From the cell containing the given text, extract its center point as (X, Y) coordinate. 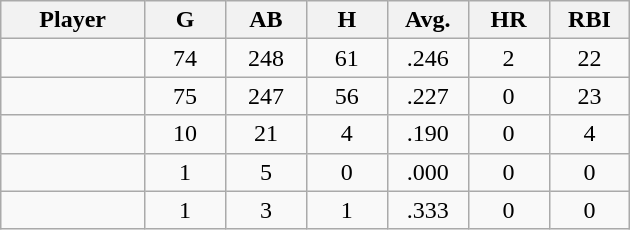
23 (590, 96)
61 (346, 58)
.333 (428, 210)
.190 (428, 134)
75 (186, 96)
G (186, 20)
.000 (428, 172)
2 (508, 58)
Player (73, 20)
HR (508, 20)
248 (266, 58)
.246 (428, 58)
Avg. (428, 20)
5 (266, 172)
247 (266, 96)
21 (266, 134)
22 (590, 58)
10 (186, 134)
74 (186, 58)
H (346, 20)
56 (346, 96)
3 (266, 210)
AB (266, 20)
RBI (590, 20)
.227 (428, 96)
